Return the [x, y] coordinate for the center point of the cell that contains the specified text.  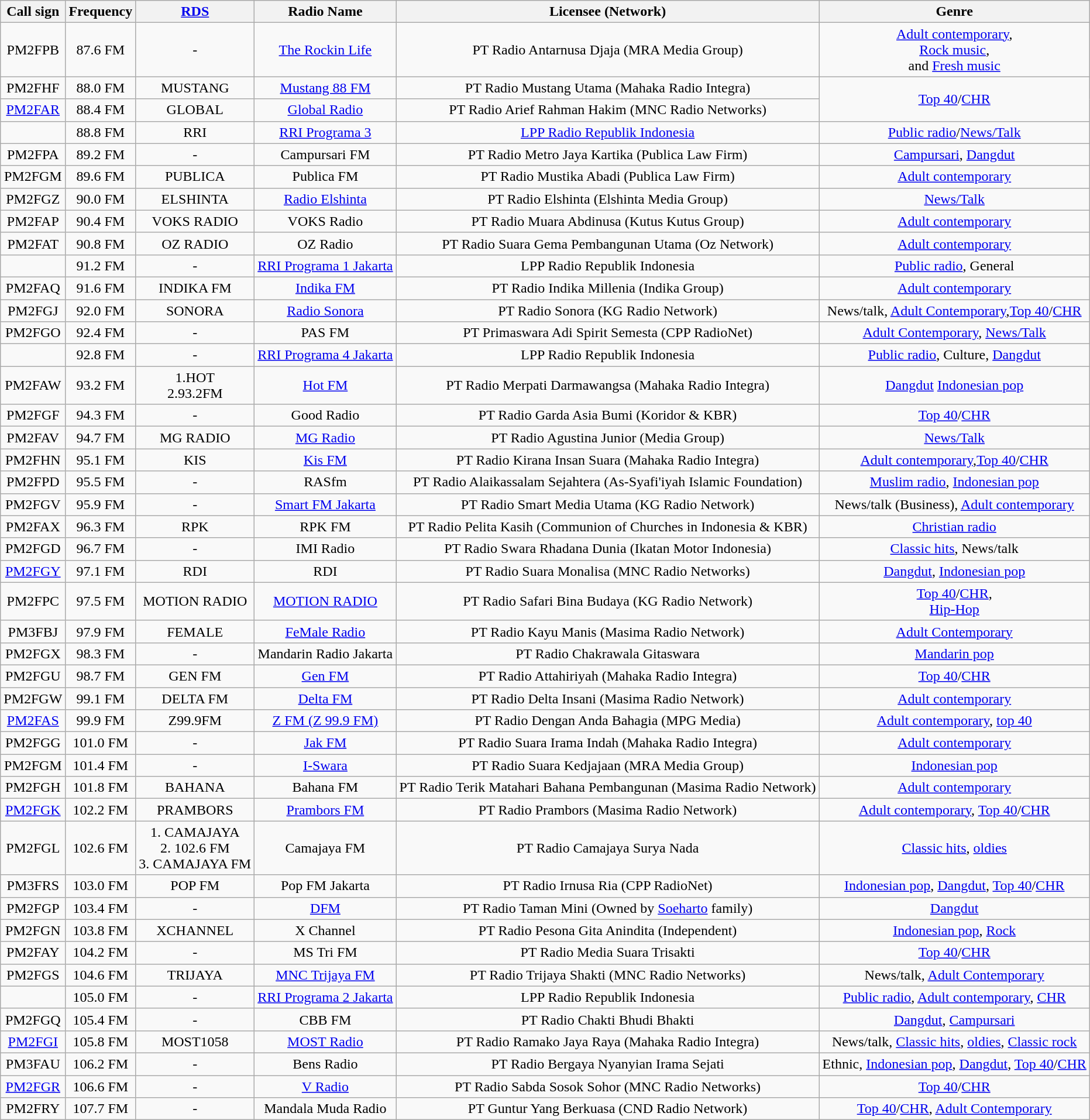
PT Radio Terik Matahari Bahana Pembangunan (Masima Radio Network) [607, 788]
Adult Contemporary [954, 631]
PM2FGX [33, 654]
PM2FGP [33, 908]
PT Radio Kayu Manis (Masima Radio Network) [607, 631]
103.4 FM [101, 908]
PM2FGF [33, 415]
99.9 FM [101, 721]
Campursari FM [325, 154]
PT Radio Chakrawala Gitaswara [607, 654]
PM2FAW [33, 385]
92.8 FM [101, 355]
PM2FPA [33, 154]
PM2FGU [33, 676]
PM2FAS [33, 721]
PM2FGL [33, 848]
PT Radio Camajaya Surya Nada [607, 848]
106.6 FM [101, 1087]
Radio Name [325, 12]
PT Radio Merpati Darmawangsa (Mahaka Radio Integra) [607, 385]
Adult contemporary,Top 40/CHR [954, 460]
Classic hits, News/talk [954, 549]
PM2FAX [33, 527]
97.9 FM [101, 631]
Mustang 88 FM [325, 88]
Kis FM [325, 460]
PAS FM [325, 333]
Public radio, Adult contemporary, CHR [954, 997]
95.5 FM [101, 482]
1.HOT 2.93.2FM [195, 385]
MS Tri FM [325, 953]
PT Radio Media Suara Trisakti [607, 953]
Mandarin Radio Jakarta [325, 654]
PT Radio Mustang Utama (Mahaka Radio Integra) [607, 88]
95.1 FM [101, 460]
PM3FBJ [33, 631]
PM2FGJ [33, 311]
107.7 FM [101, 1109]
Camajaya FM [325, 848]
PT Radio Mustika Abadi (Publica Law Firm) [607, 177]
PM2FAV [33, 438]
PT Radio Safari Bina Budaya (KG Radio Network) [607, 602]
PM2FAP [33, 221]
103.8 FM [101, 930]
VOKS Radio [325, 221]
Pop FM Jakarta [325, 886]
Mandarin pop [954, 654]
Public radio, General [954, 266]
Muslim radio, Indonesian pop [954, 482]
88.4 FM [101, 110]
101.8 FM [101, 788]
PM2FAT [33, 243]
DELTA FM [195, 698]
XCHANNEL [195, 930]
Campursari, Dangdut [954, 154]
PM3FAU [33, 1064]
105.4 FM [101, 1019]
PT Radio Antarnusa Djaja (MRA Media Group) [607, 50]
PM2FAR [33, 110]
PT Radio Agustina Junior (Media Group) [607, 438]
90.8 FM [101, 243]
88.8 FM [101, 132]
PT Radio Sabda Sosok Sohor (MNC Radio Networks) [607, 1087]
PT Radio Taman Mini (Owned by Soeharto family) [607, 908]
RRI Programa 2 Jakarta [325, 997]
PT Radio Indika Millenia (Indika Group) [607, 288]
News/talk (Business), Adult contemporary [954, 504]
PT Radio Attahiriyah (Mahaka Radio Integra) [607, 676]
PT Radio Suara Irama Indah (Mahaka Radio Integra) [607, 743]
PM2FGQ [33, 1019]
94.7 FM [101, 438]
Indika FM [325, 288]
99.1 FM [101, 698]
News/talk, Classic hits, oldies, Classic rock [954, 1042]
MNC Trijaya FM [325, 975]
88.0 FM [101, 88]
105.0 FM [101, 997]
101.0 FM [101, 743]
PM2FGV [33, 504]
PT Guntur Yang Berkuasa (CND Radio Network) [607, 1109]
Good Radio [325, 415]
91.6 FM [101, 288]
GEN FM [195, 676]
89.6 FM [101, 177]
RRI [195, 132]
I-Swara [325, 765]
PT Radio Sonora (KG Radio Network) [607, 311]
104.6 FM [101, 975]
Public radio, Culture, Dangdut [954, 355]
PM2FAQ [33, 288]
PM3FRS [33, 886]
106.2 FM [101, 1064]
104.2 FM [101, 953]
Publica FM [325, 177]
102.6 FM [101, 848]
PT Radio Delta Insani (Masima Radio Network) [607, 698]
96.3 FM [101, 527]
Indonesian pop, Rock [954, 930]
PT Radio Prambors (Masima Radio Network) [607, 810]
MG RADIO [195, 438]
Top 40/CHR, Hip-Hop [954, 602]
Classic hits, oldies [954, 848]
ELSHINTA [195, 199]
Dangdut, Campursari [954, 1019]
Smart FM Jakarta [325, 504]
PM2FHN [33, 460]
92.0 FM [101, 311]
PT Radio Swara Rhadana Dunia (Ikatan Motor Indonesia) [607, 549]
90.4 FM [101, 221]
Z99.9FM [195, 721]
97.5 FM [101, 602]
90.0 FM [101, 199]
MOST1058 [195, 1042]
PT Radio Pesona Gita Anindita (Independent) [607, 930]
X Channel [325, 930]
PM2FGN [33, 930]
RRI Programa 3 [325, 132]
PM2FPD [33, 482]
Radio Elshinta [325, 199]
Radio Sonora [325, 311]
PM2FGD [33, 549]
Z FM (Z 99.9 FM) [325, 721]
Indonesian pop [954, 765]
PT Radio Dengan Anda Bahagia (MPG Media) [607, 721]
Gen FM [325, 676]
POP FM [195, 886]
Frequency [101, 12]
PUBLICA [195, 177]
PM2FGR [33, 1087]
GLOBAL [195, 110]
Delta FM [325, 698]
Christian radio [954, 527]
RPK [195, 527]
PT Radio Garda Asia Bumi (Koridor & KBR) [607, 415]
INDIKA FM [195, 288]
RDS [195, 12]
TRIJAYA [195, 975]
Bens Radio [325, 1064]
PM2FGG [33, 743]
Genre [954, 12]
KIS [195, 460]
OZ RADIO [195, 243]
The Rockin Life [325, 50]
97.1 FM [101, 571]
VOKS RADIO [195, 221]
PM2FHF [33, 88]
PT Radio Suara Gema Pembangunan Utama (Oz Network) [607, 243]
PM2FGZ [33, 199]
IMI Radio [325, 549]
PT Radio Pelita Kasih (Communion of Churches in Indonesia & KBR) [607, 527]
PRAMBORS [195, 810]
95.9 FM [101, 504]
MOST Radio [325, 1042]
102.2 FM [101, 810]
Adult contemporary, top 40 [954, 721]
PT Radio Muara Abdinusa (Kutus Kutus Group) [607, 221]
Hot FM [325, 385]
PM2FGS [33, 975]
RASfm [325, 482]
CBB FM [325, 1019]
PT Radio Smart Media Utama (KG Radio Network) [607, 504]
Mandala Muda Radio [325, 1109]
101.4 FM [101, 765]
94.3 FM [101, 415]
98.7 FM [101, 676]
Adult contemporary, Rock music, and Fresh music [954, 50]
Adult Contemporary, News/Talk [954, 333]
PM2FGO [33, 333]
Prambors FM [325, 810]
89.2 FM [101, 154]
PT Radio Ramako Jaya Raya (Mahaka Radio Integra) [607, 1042]
96.7 FM [101, 549]
RRI Programa 1 Jakarta [325, 266]
News/talk, Adult Contemporary [954, 975]
PM2FRY [33, 1109]
Public radio/News/Talk [954, 132]
103.0 FM [101, 886]
Indonesian pop, Dangdut, Top 40/CHR [954, 886]
Dangdut, Indonesian pop [954, 571]
PT Radio Suara Kedjajaan (MRA Media Group) [607, 765]
PT Radio Suara Monalisa (MNC Radio Networks) [607, 571]
FEMALE [195, 631]
DFM [325, 908]
91.2 FM [101, 266]
Dangdut [954, 908]
105.8 FM [101, 1042]
98.3 FM [101, 654]
1. CAMAJAYA 2. 102.6 FM 3. CAMAJAYA FM [195, 848]
SONORA [195, 311]
MUSTANG [195, 88]
PT Radio Metro Jaya Kartika (Publica Law Firm) [607, 154]
V Radio [325, 1087]
92.4 FM [101, 333]
MG Radio [325, 438]
RPK FM [325, 527]
PT Radio Chakti Bhudi Bhakti [607, 1019]
PM2FGH [33, 788]
PT Radio Arief Rahman Hakim (MNC Radio Networks) [607, 110]
Adult contemporary, Top 40/CHR [954, 810]
Call sign [33, 12]
PM2FGK [33, 810]
PM2FGW [33, 698]
PT Radio Kirana Insan Suara (Mahaka Radio Integra) [607, 460]
BAHANA [195, 788]
93.2 FM [101, 385]
PT Radio Irnusa Ria (CPP RadioNet) [607, 886]
Bahana FM [325, 788]
PT Radio Alaikassalam Sejahtera (As-Syafi'iyah Islamic Foundation) [607, 482]
87.6 FM [101, 50]
PT Radio Elshinta (Elshinta Media Group) [607, 199]
PM2FAY [33, 953]
RRI Programa 4 Jakarta [325, 355]
Global Radio [325, 110]
OZ Radio [325, 243]
PM2FPB [33, 50]
PM2FGY [33, 571]
FeMale Radio [325, 631]
Top 40/CHR, Adult Contemporary [954, 1109]
Jak FM [325, 743]
Dangdut Indonesian pop [954, 385]
PT Radio Bergaya Nyanyian Irama Sejati [607, 1064]
PT Radio Trijaya Shakti (MNC Radio Networks) [607, 975]
PM2FGI [33, 1042]
PT Primaswara Adi Spirit Semesta (CPP RadioNet) [607, 333]
Licensee (Network) [607, 12]
PM2FPC [33, 602]
News/talk, Adult Contemporary,Top 40/CHR [954, 311]
Ethnic, Indonesian pop, Dangdut, Top 40/CHR [954, 1064]
